From the cell containing the given text, extract its center point as (X, Y) coordinate. 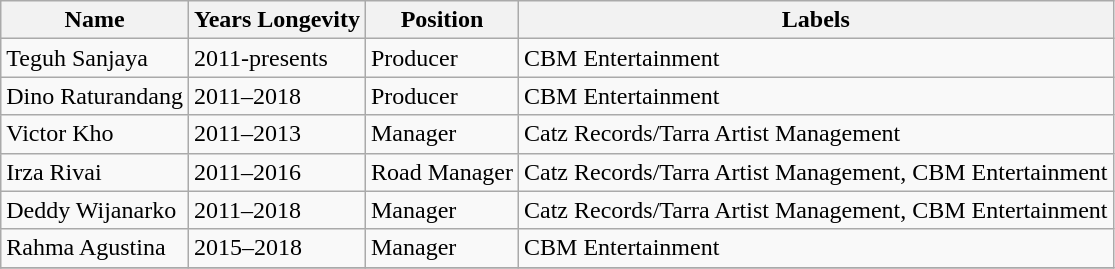
Rahma Agustina (95, 248)
Labels (816, 20)
2011–2013 (276, 134)
Catz Records/Tarra Artist Management (816, 134)
2015–2018 (276, 248)
Victor Kho (95, 134)
Deddy Wijanarko (95, 210)
Irza Rivai (95, 172)
2011-presents (276, 58)
Dino Raturandang (95, 96)
Teguh Sanjaya (95, 58)
Position (442, 20)
Name (95, 20)
Road Manager (442, 172)
Years Longevity (276, 20)
2011–2016 (276, 172)
